Locate the cell with the specified text and output its (X, Y) center coordinate. 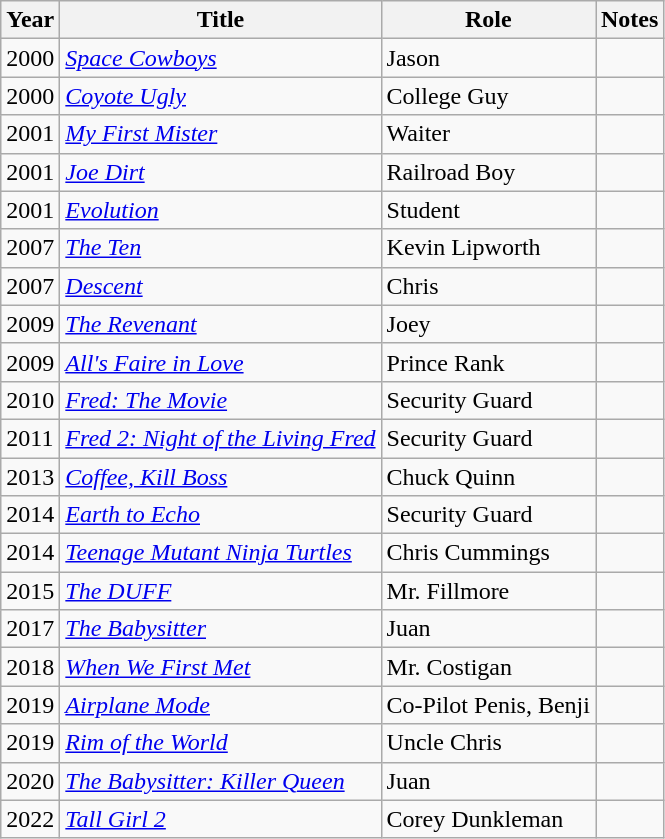
2020 (30, 781)
Earth to Echo (220, 515)
2013 (30, 477)
The Babysitter (220, 629)
Joey (488, 324)
Rim of the World (220, 743)
Title (220, 20)
Prince Rank (488, 362)
Mr. Costigan (488, 667)
Corey Dunkleman (488, 819)
2015 (30, 591)
Tall Girl 2 (220, 819)
Joe Dirt (220, 172)
My First Mister (220, 134)
The Revenant (220, 324)
Waiter (488, 134)
Chris (488, 286)
2017 (30, 629)
Chuck Quinn (488, 477)
College Guy (488, 96)
Coffee, Kill Boss (220, 477)
Jason (488, 58)
Notes (630, 20)
When We First Met (220, 667)
Co-Pilot Penis, Benji (488, 705)
Coyote Ugly (220, 96)
Fred 2: Night of the Living Fred (220, 438)
Railroad Boy (488, 172)
All's Faire in Love (220, 362)
Mr. Fillmore (488, 591)
The Ten (220, 248)
Descent (220, 286)
Space Cowboys (220, 58)
Chris Cummings (488, 553)
2010 (30, 400)
Fred: The Movie (220, 400)
2011 (30, 438)
2018 (30, 667)
Evolution (220, 210)
Student (488, 210)
Year (30, 20)
Teenage Mutant Ninja Turtles (220, 553)
The DUFF (220, 591)
Airplane Mode (220, 705)
Uncle Chris (488, 743)
The Babysitter: Killer Queen (220, 781)
Kevin Lipworth (488, 248)
Role (488, 20)
2022 (30, 819)
